Identify which cell holds the provided text, then report its [x, y] central coordinate. 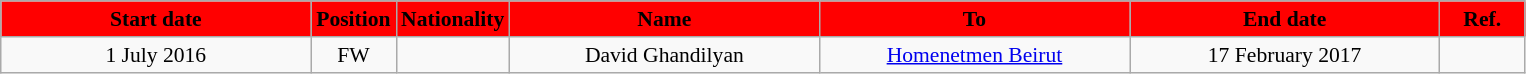
1 July 2016 [156, 55]
Position [354, 19]
Nationality [452, 19]
End date [1285, 19]
To [974, 19]
David Ghandilyan [664, 55]
Ref. [1482, 19]
Name [664, 19]
Homenetmen Beirut [974, 55]
Start date [156, 19]
FW [354, 55]
17 February 2017 [1285, 55]
